Determine the [x, y] coordinate at the center of the cell enclosing the given text.  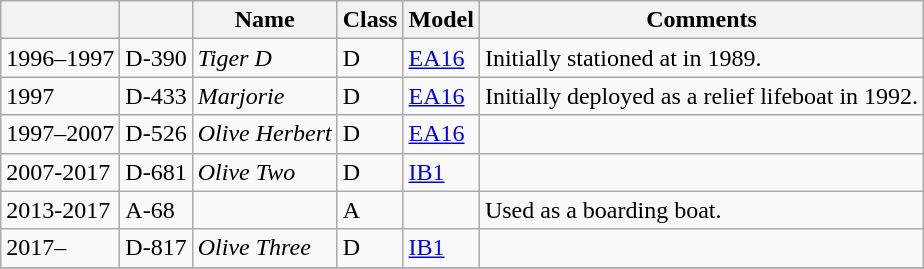
Model [441, 20]
Name [264, 20]
Used as a boarding boat. [701, 210]
D-681 [156, 172]
1997–2007 [60, 134]
Olive Three [264, 248]
D-390 [156, 58]
2007-2017 [60, 172]
D-526 [156, 134]
Class [370, 20]
D-817 [156, 248]
2017– [60, 248]
Initially stationed at in 1989. [701, 58]
D-433 [156, 96]
A-68 [156, 210]
A [370, 210]
Olive Two [264, 172]
2013-2017 [60, 210]
1996–1997 [60, 58]
Comments [701, 20]
Tiger D [264, 58]
Initially deployed as a relief lifeboat in 1992. [701, 96]
Olive Herbert [264, 134]
Marjorie [264, 96]
1997 [60, 96]
